Identify which cell holds the provided text, then report its (X, Y) central coordinate. 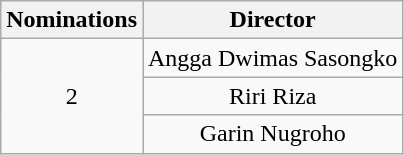
Director (272, 20)
Riri Riza (272, 96)
2 (72, 96)
Nominations (72, 20)
Angga Dwimas Sasongko (272, 58)
Garin Nugroho (272, 134)
